Identify which cell holds the provided text, then report its (x, y) central coordinate. 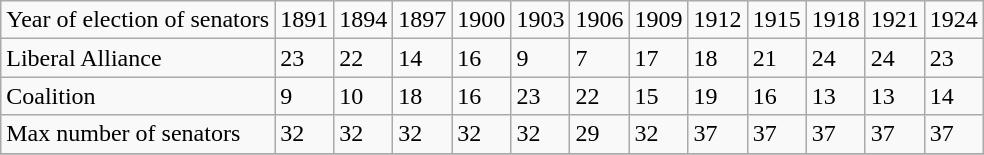
1912 (718, 20)
Coalition (138, 96)
15 (658, 96)
1918 (836, 20)
29 (600, 134)
1921 (894, 20)
Year of election of senators (138, 20)
1906 (600, 20)
1924 (954, 20)
1894 (364, 20)
21 (776, 58)
1900 (482, 20)
7 (600, 58)
19 (718, 96)
1909 (658, 20)
1903 (540, 20)
10 (364, 96)
1897 (422, 20)
17 (658, 58)
Liberal Alliance (138, 58)
1915 (776, 20)
1891 (304, 20)
Max number of senators (138, 134)
